Detect which cell encompasses the target text, then output its (X, Y) center coordinate. 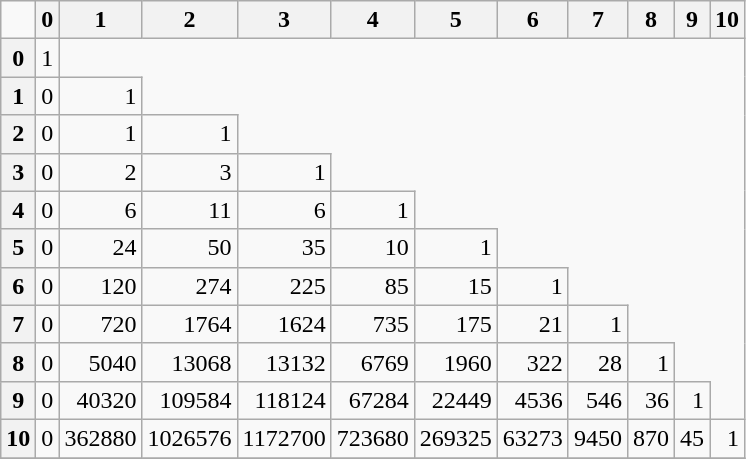
1624 (284, 324)
13132 (284, 362)
50 (190, 248)
24 (100, 248)
225 (284, 286)
109584 (190, 400)
9450 (598, 438)
13068 (190, 362)
21 (532, 324)
362880 (100, 438)
35 (284, 248)
67284 (372, 400)
85 (372, 286)
6769 (372, 362)
1172700 (284, 438)
120 (100, 286)
175 (456, 324)
15 (456, 286)
269325 (456, 438)
36 (650, 400)
22449 (456, 400)
4536 (532, 400)
28 (598, 362)
870 (650, 438)
720 (100, 324)
735 (372, 324)
546 (598, 400)
5040 (100, 362)
322 (532, 362)
1764 (190, 324)
1960 (456, 362)
118124 (284, 400)
45 (692, 438)
11 (190, 210)
274 (190, 286)
63273 (532, 438)
723680 (372, 438)
1026576 (190, 438)
40320 (100, 400)
